Pinpoint the cell where the given text exists, returning its [x, y] midpoint coordinate. 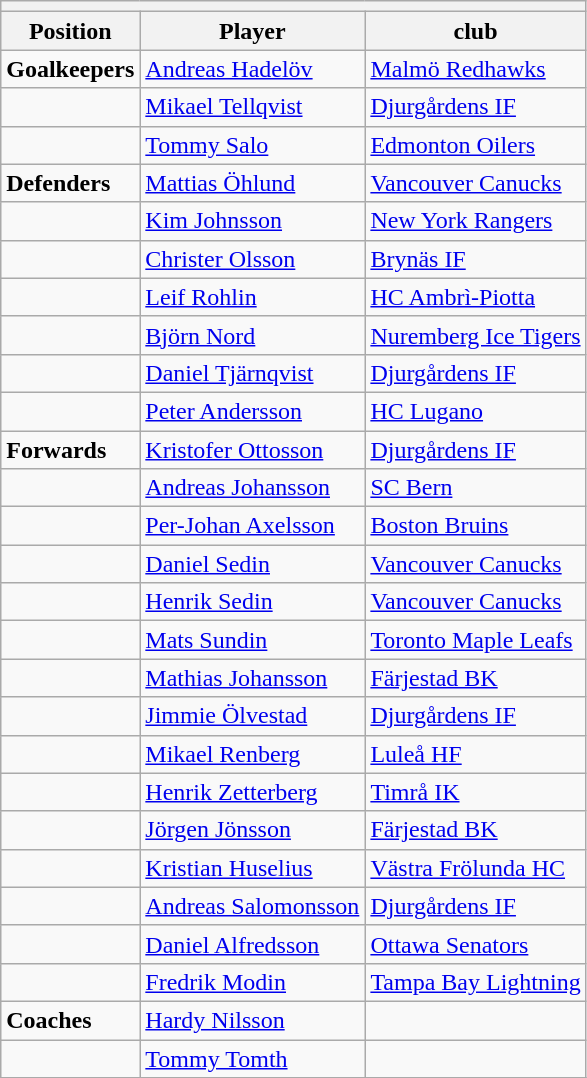
Andreas Salomonsson [252, 906]
Nuremberg Ice Tigers [476, 335]
Mattias Öhlund [252, 183]
Christer Olsson [252, 259]
Leif Rohlin [252, 297]
Peter Andersson [252, 411]
Fredrik Modin [252, 982]
Edmonton Oilers [476, 145]
Brynäs IF [476, 259]
SC Bern [476, 488]
Mats Sundin [252, 640]
Andreas Johansson [252, 488]
Luleå HF [476, 754]
Position [70, 31]
Daniel Tjärnqvist [252, 373]
Jörgen Jönsson [252, 830]
Coaches [70, 1020]
Ottawa Senators [476, 944]
Andreas Hadelöv [252, 69]
New York Rangers [476, 221]
Forwards [70, 449]
HC Lugano [476, 411]
Timrå IK [476, 792]
Mikael Tellqvist [252, 107]
Tommy Salo [252, 145]
Kim Johnsson [252, 221]
Hardy Nilsson [252, 1020]
Tommy Tomth [252, 1059]
Björn Nord [252, 335]
club [476, 31]
Kristofer Ottosson [252, 449]
Player [252, 31]
Per-Johan Axelsson [252, 526]
Mathias Johansson [252, 678]
HC Ambrì-Piotta [476, 297]
Henrik Sedin [252, 602]
Mikael Renberg [252, 754]
Boston Bruins [476, 526]
Daniel Sedin [252, 564]
Henrik Zetterberg [252, 792]
Tampa Bay Lightning [476, 982]
Västra Frölunda HC [476, 868]
Defenders [70, 183]
Jimmie Ölvestad [252, 716]
Malmö Redhawks [476, 69]
Goalkeepers [70, 69]
Kristian Huselius [252, 868]
Toronto Maple Leafs [476, 640]
Daniel Alfredsson [252, 944]
